Capture the cell that displays the provided text and extract its [X, Y] central coordinate. 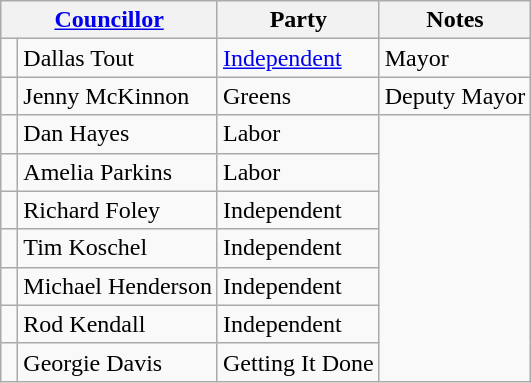
Party [298, 20]
Councillor [110, 20]
Deputy Mayor [455, 96]
Rod Kendall [118, 324]
Dallas Tout [118, 58]
Richard Foley [118, 210]
Mayor [455, 58]
Michael Henderson [118, 286]
Dan Hayes [118, 134]
Jenny McKinnon [118, 96]
Tim Koschel [118, 248]
Getting It Done [298, 362]
Notes [455, 20]
Greens [298, 96]
Georgie Davis [118, 362]
Amelia Parkins [118, 172]
